Find where the given text appears and provide that cell's center as (x, y) coordinate. 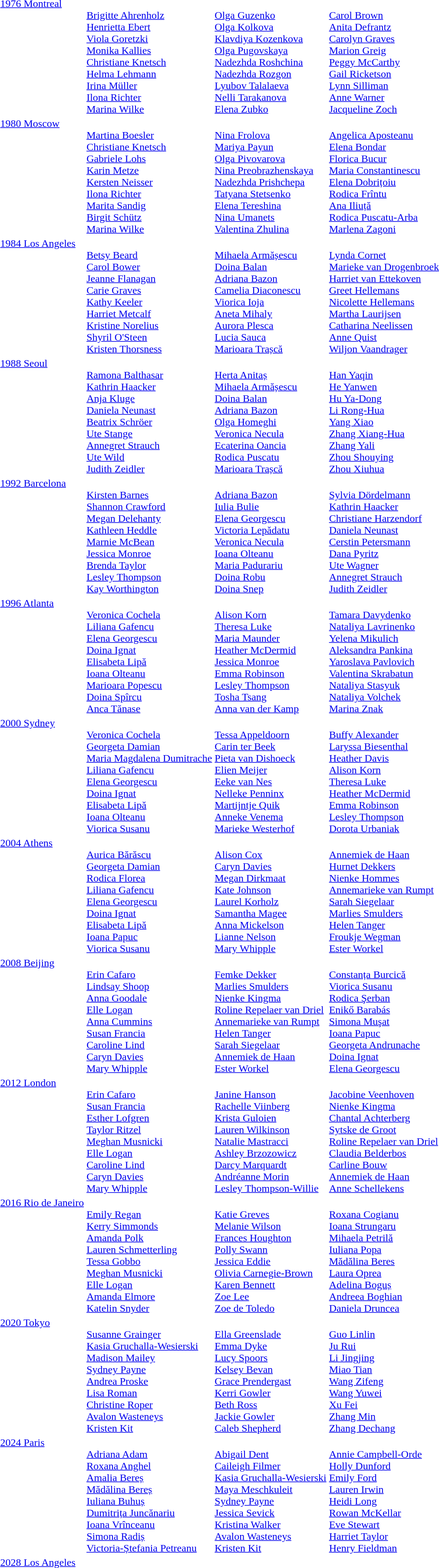
Nina FrolovaMariya PayunOlga PivovarovaNina PreobrazhenskayaNadezhda PrishchepaTatyana StetsenkoElena TereshinaNina UmanetsValentina Zhulina (271, 176)
Alison CoxCaryn DaviesMegan DirkmaatKate JohnsonLaurel KorholzSamantha MageeAnna MickelsonLianne NelsonMary Whipple (271, 896)
Janine HansonRachelle ViinbergKrista GuloienLauren WilkinsonNatalie MastracciAshley BrzozowiczDarcy MarquardtAndréanne MorinLesley Thompson-Willie (271, 1136)
Abigail DentCaileigh FilmerKasia Gruchalla-WesierskiMaya MeschkuleitSydney PayneJessica SevickKristina WalkerAvalon WasteneysKristen Kit (271, 1495)
Veronica CochelaLiliana GafencuElena GeorgescuDoina IgnatElisabeta LipăIoana OlteanuMarioara PopescuDoina SpîrcuAnca Tănase (149, 656)
Ella GreensladeEmma DykeLucy SpoorsKelsey BevanGrace PrendergastKerri GowlerBeth RossJackie GowlerCaleb Shepherd (271, 1376)
Adriana AdamRoxana AnghelAmalia BereșMădălina BereșIuliana BuhușDumitrița JuncănariuIoana VrînceanuSimona RadișVictoria-Ștefania Petreanu (149, 1495)
Tessa AppeldoornCarin ter BeekPieta van DishoeckElien MeijerEeke van NesNelleke PenninxMartijntje QuikAnneke VenemaMarieke Westerhof (271, 776)
Femke DekkerMarlies SmuldersNienke KingmaRoline Repelaer van DrielAnnemarieke van RumptHelen TangerSarah SiegelaarAnnemiek de HaanEster Workel (271, 1016)
Katie GrevesMelanie WilsonFrances HoughtonPolly SwannJessica EddieOlivia Carnegie-BrownKaren BennettZoe LeeZoe de Toledo (271, 1256)
Erin CafaroLindsay ShoopAnna GoodaleElle LoganAnna CumminsSusan FranciaCaroline LindCaryn DaviesMary Whipple (149, 1016)
Susanne GraingerKasia Gruchalla-WesierskiMadison MaileySydney PayneAndrea ProskeLisa RomanChristine RoperAvalon WasteneysKristen Kit (149, 1376)
Mihaela ArmășescuDoina BalanAdriana BazonCamelia DiaconescuViorica IojaAneta MihalyAurora PlescaLucia SaucaMarioara Trașcă (271, 296)
Erin CafaroSusan FranciaEsther LofgrenTaylor RitzelMeghan MusnickiElle LoganCaroline LindCaryn DaviesMary Whipple (149, 1136)
Martina BoeslerChristiane KnetschGabriele LohsKarin MetzeKersten NeisserIlona RichterMarita SandigBirgit SchützMarina Wilke (149, 176)
Herta AnitașMihaela ArmășescuDoina BalanAdriana BazonOlga HomeghiVeronica NeculaEcaterina OanciaRodica PuscatuMarioara Trașcă (271, 416)
Aurica BărăscuGeorgeta DamianRodica FloreaLiliana GafencuElena GeorgescuDoina IgnatElisabeta LipăIoana PapucViorica Susanu (149, 896)
Adriana BazonIulia BulieElena GeorgescuVictoria LepădatuVeronica NeculaIoana OlteanuMaria PadurariuDoina RobuDoina Snep (271, 536)
Emily ReganKerry SimmondsAmanda PolkLauren SchmetterlingTessa GobboMeghan MusnickiElle LoganAmanda ElmoreKatelin Snyder (149, 1256)
Kirsten BarnesShannon CrawfordMegan DelehantyKathleen HeddleMarnie McBeanJessica MonroeBrenda TaylorLesley ThompsonKay Worthington (149, 536)
Alison KornTheresa LukeMaria MaunderHeather McDermidJessica MonroeEmma RobinsonLesley ThompsonTosha TsangAnna van der Kamp (271, 656)
Betsy BeardCarol BowerJeanne FlanaganCarie GravesKathy KeelerHarriet MetcalfKristine NoreliusShyril O'SteenKristen Thorsness (149, 296)
Ramona BalthasarKathrin HaackerAnja KlugeDaniela NeunastBeatrix SchröerUte StangeAnnegret StrauchUte WildJudith Zeidler (149, 416)
Veronica CochelaGeorgeta DamianMaria Magdalena DumitracheLiliana GafencuElena GeorgescuDoina IgnatElisabeta LipăIoana OlteanuViorica Susanu (149, 776)
